Return (X, Y) of the center of cell containing provided text 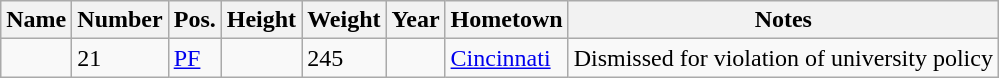
Hometown (506, 20)
245 (344, 58)
21 (120, 58)
Cincinnati (506, 58)
Name (36, 20)
Weight (344, 20)
Year (416, 20)
Pos. (194, 20)
Height (261, 20)
Notes (783, 20)
Dismissed for violation of university policy (783, 58)
Number (120, 20)
PF (194, 58)
